Detect which cell encompasses the target text, then output its [X, Y] center coordinate. 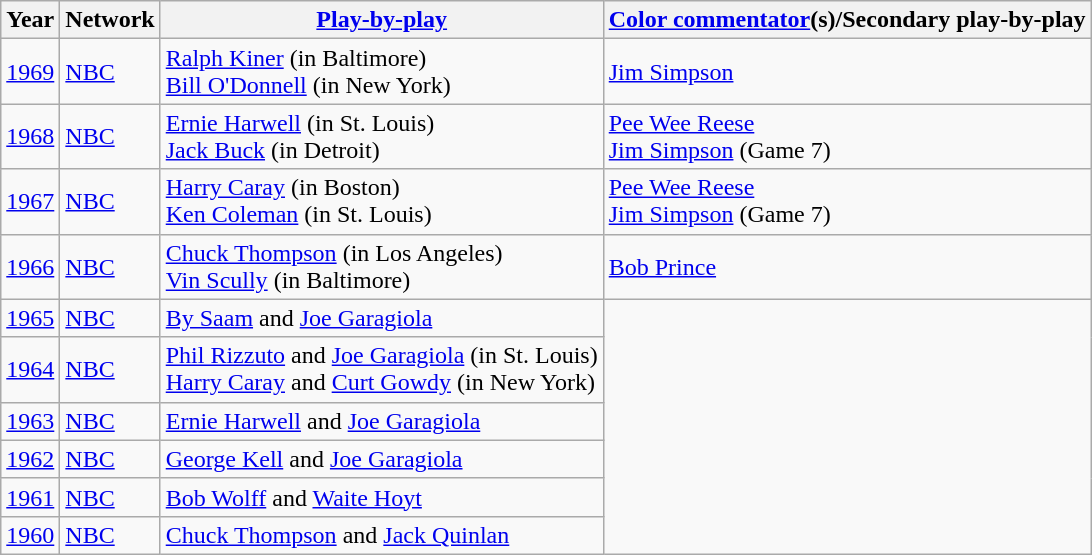
Network [110, 20]
Play-by-play [382, 20]
Ralph Kiner (in Baltimore)Bill O'Donnell (in New York) [382, 72]
Ernie Harwell (in St. Louis)Jack Buck (in Detroit) [382, 136]
Color commentator(s)/Secondary play-by-play [847, 20]
1969 [30, 72]
Phil Rizzuto and Joe Garagiola (in St. Louis)Harry Caray and Curt Gowdy (in New York) [382, 370]
Ernie Harwell and Joe Garagiola [382, 421]
1962 [30, 459]
By Saam and Joe Garagiola [382, 318]
1968 [30, 136]
Chuck Thompson (in Los Angeles)Vin Scully (in Baltimore) [382, 266]
Bob Wolff and Waite Hoyt [382, 497]
1963 [30, 421]
Bob Prince [847, 266]
Year [30, 20]
Harry Caray (in Boston)Ken Coleman (in St. Louis) [382, 202]
Jim Simpson [847, 72]
1966 [30, 266]
1961 [30, 497]
1965 [30, 318]
1960 [30, 535]
George Kell and Joe Garagiola [382, 459]
Chuck Thompson and Jack Quinlan [382, 535]
1964 [30, 370]
1967 [30, 202]
